Scan for the cell matching the given text and deliver its [X, Y] coordinate at center. 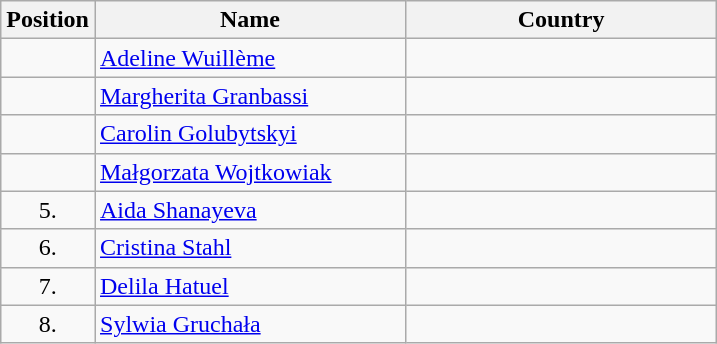
5. [48, 210]
Delila Hatuel [250, 286]
Name [250, 20]
Sylwia Gruchała [250, 324]
Country [562, 20]
Carolin Golubytskyi [250, 134]
Adeline Wuillème [250, 58]
Position [48, 20]
Aida Shanayeva [250, 210]
8. [48, 324]
Małgorzata Wojtkowiak [250, 172]
7. [48, 286]
6. [48, 248]
Cristina Stahl [250, 248]
Margherita Granbassi [250, 96]
